From the cell containing the given text, extract its center point as [X, Y] coordinate. 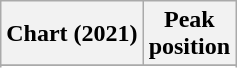
Chart (2021) [72, 34]
Peakposition [189, 34]
